Identify which cell holds the provided text, then report its (X, Y) central coordinate. 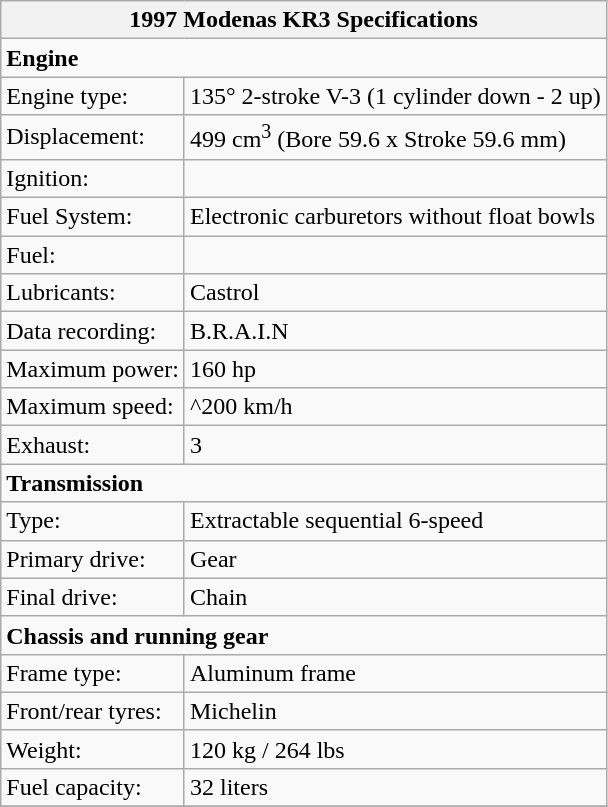
Fuel System: (93, 217)
1997 Modenas KR3 Specifications (304, 20)
Type: (93, 521)
Engine type: (93, 96)
Maximum power: (93, 369)
Michelin (395, 711)
160 hp (395, 369)
Transmission (304, 483)
135° 2-stroke V-3 (1 cylinder down - 2 up) (395, 96)
3 (395, 445)
Fuel capacity: (93, 787)
499 cm3 (Bore 59.6 x Stroke 59.6 mm) (395, 138)
Lubricants: (93, 293)
Engine (304, 58)
32 liters (395, 787)
Ignition: (93, 178)
^200 km/h (395, 407)
Aluminum frame (395, 673)
Extractable sequential 6-speed (395, 521)
Gear (395, 559)
Chassis and running gear (304, 635)
Fuel: (93, 255)
120 kg / 264 lbs (395, 749)
Data recording: (93, 331)
Primary drive: (93, 559)
Exhaust: (93, 445)
Chain (395, 597)
Electronic carburetors without float bowls (395, 217)
B.R.A.I.N (395, 331)
Final drive: (93, 597)
Weight: (93, 749)
Maximum speed: (93, 407)
Frame type: (93, 673)
Castrol (395, 293)
Displacement: (93, 138)
Front/rear tyres: (93, 711)
